Return (X, Y) of the center of cell containing provided text 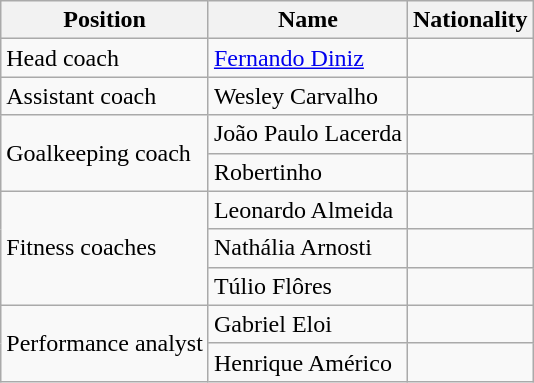
Gabriel Eloi (308, 324)
Nationality (470, 20)
Name (308, 20)
Leonardo Almeida (308, 210)
Position (105, 20)
Head coach (105, 58)
Henrique Américo (308, 362)
Performance analyst (105, 343)
Fitness coaches (105, 248)
Goalkeeping coach (105, 153)
Túlio Flôres (308, 286)
Nathália Arnosti (308, 248)
Robertinho (308, 172)
Fernando Diniz (308, 58)
João Paulo Lacerda (308, 134)
Assistant coach (105, 96)
Wesley Carvalho (308, 96)
